Scan for the cell matching the given text and deliver its (x, y) coordinate at center. 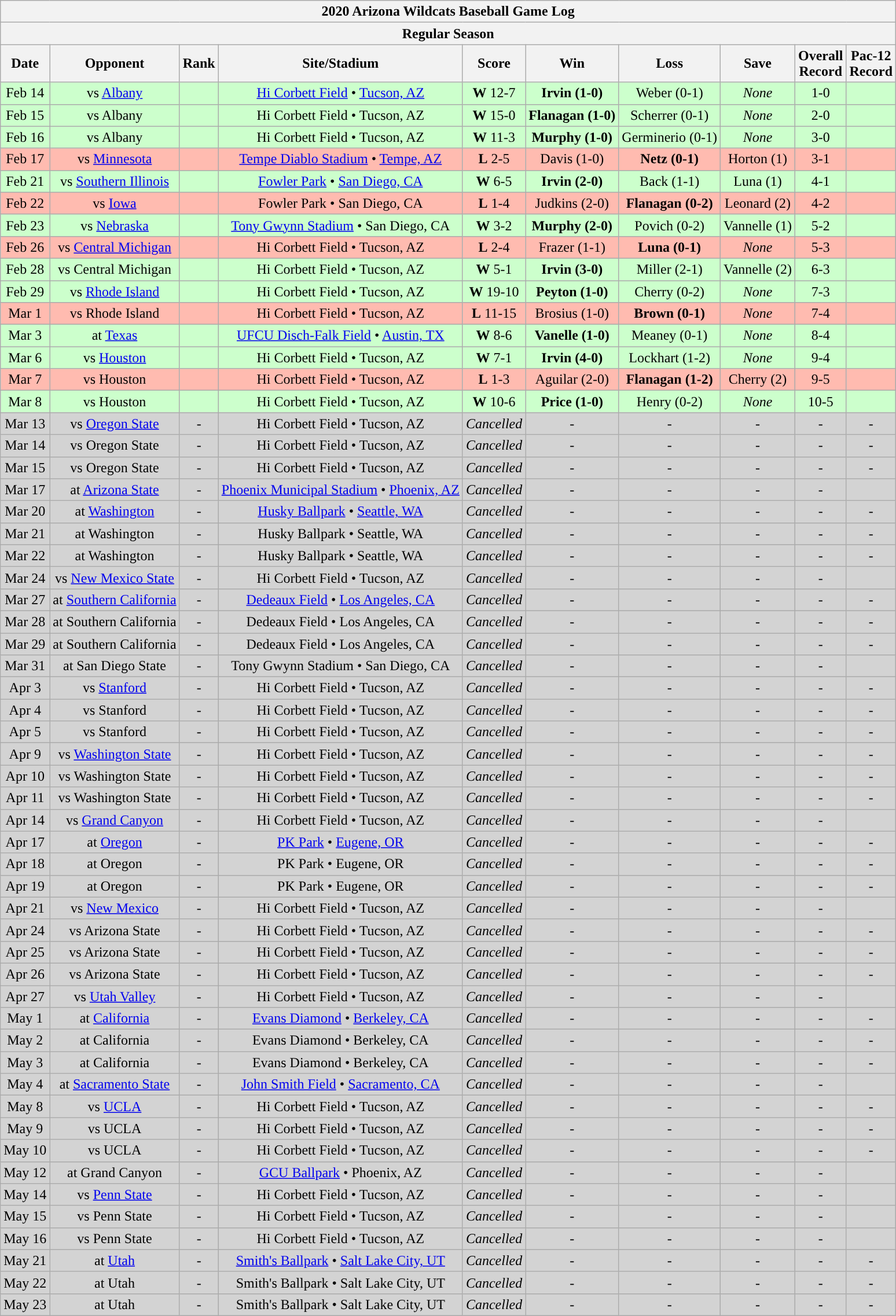
Apr 10 (25, 776)
Peyton (1-0) (572, 291)
Mar 14 (25, 446)
Flanagan (1-2) (670, 380)
May 4 (25, 1085)
Luna (0-1) (670, 247)
Loss (670, 64)
Tempe Diablo Stadium • Tempe, AZ (340, 159)
W 12-7 (494, 93)
vs Minnesota (115, 159)
May 23 (25, 1304)
Brown (0-1) (670, 314)
W 6-5 (494, 181)
Netz (0-1) (670, 159)
Scherrer (0-1) (670, 115)
5-2 (821, 225)
May 21 (25, 1260)
Germinerio (0-1) (670, 137)
at Sacramento State (115, 1085)
Regular Season (448, 34)
vs Grand Canyon (115, 820)
Judkins (2-0) (572, 203)
W 19-10 (494, 291)
Date (25, 64)
GCU Ballpark • Phoenix, AZ (340, 1172)
May 1 (25, 1019)
Apr 4 (25, 710)
Cherry (2) (757, 380)
W 7-1 (494, 358)
9-5 (821, 380)
Irvin (2-0) (572, 181)
Brosius (1-0) (572, 314)
Irvin (1-0) (572, 93)
W 3-2 (494, 225)
3-0 (821, 137)
Frazer (1-1) (572, 247)
W 11-3 (494, 137)
Feb 28 (25, 269)
May 2 (25, 1041)
vs New Mexico (115, 908)
3-1 (821, 159)
Horton (1) (757, 159)
Apr 3 (25, 688)
Feb 23 (25, 225)
L 1-4 (494, 203)
at San Diego State (115, 666)
UFCU Disch-Falk Field • Austin, TX (340, 336)
W 8-6 (494, 336)
vs Southern Illinois (115, 181)
Mar 22 (25, 556)
Phoenix Municipal Stadium • Phoenix, AZ (340, 490)
L 2-4 (494, 247)
Mar 20 (25, 512)
May 8 (25, 1107)
Mar 28 (25, 622)
Mar 29 (25, 644)
Mar 17 (25, 490)
Irvin (4-0) (572, 358)
May 16 (25, 1238)
Murphy (2-0) (572, 225)
Mar 7 (25, 380)
Feb 26 (25, 247)
Feb 17 (25, 159)
2-0 (821, 115)
Apr 14 (25, 820)
5-3 (821, 247)
Pac-12Record (871, 64)
Save (757, 64)
Lockhart (1-2) (670, 358)
Davis (1-0) (572, 159)
May 14 (25, 1194)
Meaney (0-1) (670, 336)
Apr 18 (25, 864)
Price (1-0) (572, 402)
Feb 14 (25, 93)
May 12 (25, 1172)
Feb 15 (25, 115)
Aguilar (2-0) (572, 380)
W 15-0 (494, 115)
Apr 19 (25, 886)
at Grand Canyon (115, 1172)
Mar 21 (25, 534)
4-2 (821, 203)
7-4 (821, 314)
Leonard (2) (757, 203)
Mar 13 (25, 424)
vs Nebraska (115, 225)
Apr 5 (25, 732)
Mar 6 (25, 358)
Feb 29 (25, 291)
Flanagan (0-2) (670, 203)
W 10-6 (494, 402)
Score (494, 64)
Cherry (0-2) (670, 291)
Apr 17 (25, 842)
Feb 16 (25, 137)
at Texas (115, 336)
vs Utah Valley (115, 996)
Vannelle (2) (757, 269)
9-4 (821, 358)
Apr 21 (25, 908)
L 11-15 (494, 314)
Apr 9 (25, 754)
6-3 (821, 269)
Povich (0-2) (670, 225)
May 22 (25, 1282)
Rank (199, 64)
Luna (1) (757, 181)
Weber (0-1) (670, 93)
Henry (0-2) (670, 402)
Vanelle (1-0) (572, 336)
Feb 21 (25, 181)
vs New Mexico State (115, 578)
May 9 (25, 1128)
Miller (2-1) (670, 269)
Murphy (1-0) (572, 137)
Apr 27 (25, 996)
7-3 (821, 291)
May 10 (25, 1150)
Feb 22 (25, 203)
Mar 8 (25, 402)
Mar 31 (25, 666)
L 2-5 (494, 159)
1-0 (821, 93)
Mar 3 (25, 336)
Flanagan (1-0) (572, 115)
Apr 26 (25, 974)
John Smith Field • Sacramento, CA (340, 1085)
Back (1-1) (670, 181)
May 3 (25, 1063)
Apr 11 (25, 798)
Mar 24 (25, 578)
W 5-1 (494, 269)
May 15 (25, 1216)
8-4 (821, 336)
Mar 27 (25, 600)
4-1 (821, 181)
Apr 25 (25, 952)
at Arizona State (115, 490)
Win (572, 64)
Mar 1 (25, 314)
Opponent (115, 64)
Vannelle (1) (757, 225)
Mar 15 (25, 468)
Site/Stadium (340, 64)
10-5 (821, 402)
Irvin (3-0) (572, 269)
L 1-3 (494, 380)
2020 Arizona Wildcats Baseball Game Log (448, 12)
Apr 24 (25, 930)
OverallRecord (821, 64)
vs Iowa (115, 203)
